For the text-containing cell, return its midpoint in (X, Y) coordinate format. 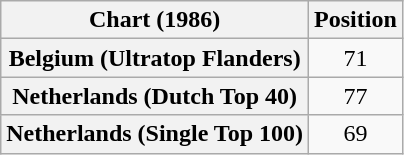
71 (356, 58)
Belgium (Ultratop Flanders) (155, 58)
Netherlands (Dutch Top 40) (155, 96)
Chart (1986) (155, 20)
77 (356, 96)
69 (356, 134)
Position (356, 20)
Netherlands (Single Top 100) (155, 134)
